Output the [x, y] coordinate of the center of the cell containing the given text.  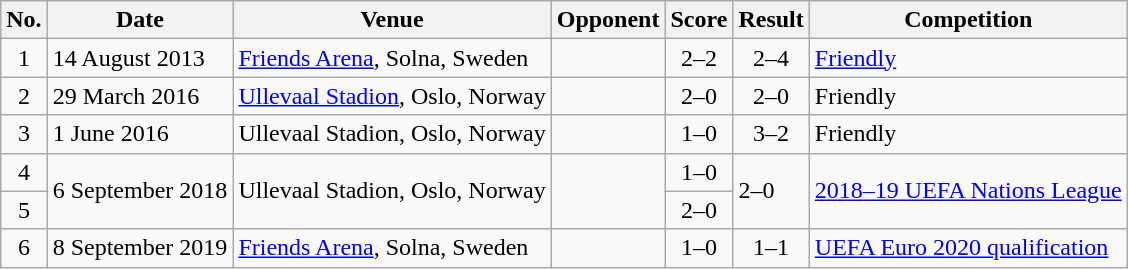
2–4 [771, 58]
1 [24, 58]
UEFA Euro 2020 qualification [968, 248]
5 [24, 210]
3–2 [771, 134]
4 [24, 172]
Opponent [608, 20]
Date [140, 20]
1–1 [771, 248]
Competition [968, 20]
2 [24, 96]
3 [24, 134]
14 August 2013 [140, 58]
2–2 [699, 58]
Result [771, 20]
6 September 2018 [140, 191]
8 September 2019 [140, 248]
No. [24, 20]
Score [699, 20]
2018–19 UEFA Nations League [968, 191]
6 [24, 248]
29 March 2016 [140, 96]
1 June 2016 [140, 134]
Venue [392, 20]
